Extract the (x, y) coordinate from the center of the cell holding the provided text.  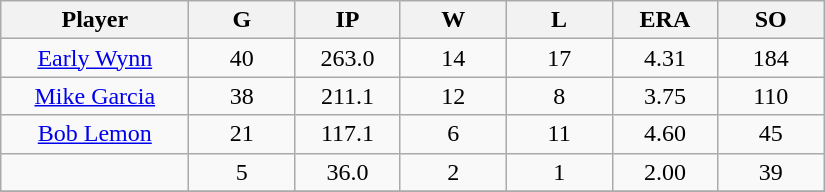
W (453, 20)
ERA (665, 20)
117.1 (348, 134)
45 (771, 134)
36.0 (348, 172)
Player (95, 20)
184 (771, 58)
11 (559, 134)
4.60 (665, 134)
Bob Lemon (95, 134)
110 (771, 96)
G (242, 20)
IP (348, 20)
14 (453, 58)
39 (771, 172)
38 (242, 96)
263.0 (348, 58)
17 (559, 58)
SO (771, 20)
21 (242, 134)
3.75 (665, 96)
6 (453, 134)
12 (453, 96)
2.00 (665, 172)
40 (242, 58)
211.1 (348, 96)
8 (559, 96)
1 (559, 172)
5 (242, 172)
L (559, 20)
Mike Garcia (95, 96)
2 (453, 172)
4.31 (665, 58)
Early Wynn (95, 58)
